Provide the (x, y) coordinate of the cell's center where the given text is located.  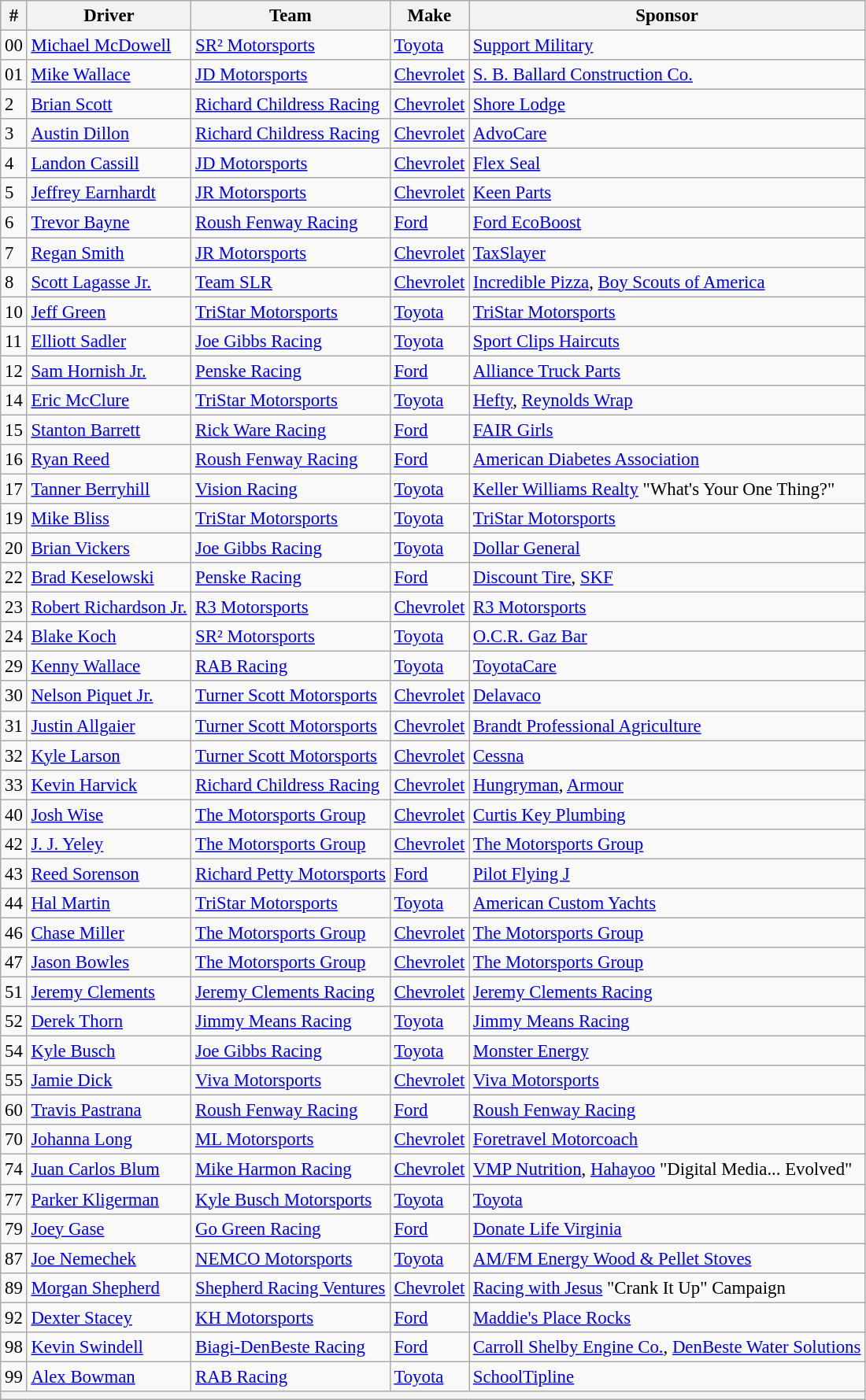
15 (14, 430)
Dexter Stacey (109, 1317)
Driver (109, 16)
Donate Life Virginia (668, 1228)
Mike Wallace (109, 75)
Jamie Dick (109, 1080)
Cessna (668, 755)
19 (14, 519)
Kevin Swindell (109, 1347)
KH Motorsports (291, 1317)
79 (14, 1228)
Shore Lodge (668, 105)
Mike Bliss (109, 519)
60 (14, 1110)
Johanna Long (109, 1140)
Michael McDowell (109, 46)
92 (14, 1317)
01 (14, 75)
6 (14, 223)
Landon Cassill (109, 164)
Dollar General (668, 549)
Brad Keselowski (109, 578)
Richard Petty Motorsports (291, 874)
Hungryman, Armour (668, 785)
Sport Clips Haircuts (668, 341)
Go Green Racing (291, 1228)
47 (14, 962)
Joe Nemechek (109, 1258)
Kyle Busch Motorsports (291, 1199)
Nelson Piquet Jr. (109, 696)
17 (14, 489)
46 (14, 933)
Flex Seal (668, 164)
20 (14, 549)
10 (14, 312)
Brian Scott (109, 105)
99 (14, 1376)
American Custom Yachts (668, 903)
S. B. Ballard Construction Co. (668, 75)
32 (14, 755)
AM/FM Energy Wood & Pellet Stoves (668, 1258)
Hal Martin (109, 903)
American Diabetes Association (668, 460)
Tanner Berryhill (109, 489)
16 (14, 460)
VMP Nutrition, Hahayoo "Digital Media... Evolved" (668, 1169)
Justin Allgaier (109, 726)
Sam Hornish Jr. (109, 371)
Blake Koch (109, 637)
Team SLR (291, 282)
Monster Energy (668, 1051)
Scott Lagasse Jr. (109, 282)
Alliance Truck Parts (668, 371)
23 (14, 608)
89 (14, 1287)
44 (14, 903)
Josh Wise (109, 815)
Pilot Flying J (668, 874)
Austin Dillon (109, 134)
Vision Racing (291, 489)
Hefty, Reynolds Wrap (668, 401)
Elliott Sadler (109, 341)
77 (14, 1199)
Kenny Wallace (109, 667)
Make (429, 16)
AdvoCare (668, 134)
Regan Smith (109, 253)
Jason Bowles (109, 962)
22 (14, 578)
Kevin Harvick (109, 785)
8 (14, 282)
5 (14, 193)
43 (14, 874)
24 (14, 637)
Jeremy Clements (109, 992)
31 (14, 726)
# (14, 16)
52 (14, 1021)
FAIR Girls (668, 430)
14 (14, 401)
Travis Pastrana (109, 1110)
87 (14, 1258)
O.C.R. Gaz Bar (668, 637)
Delavaco (668, 696)
Jeff Green (109, 312)
Kyle Larson (109, 755)
Sponsor (668, 16)
TaxSlayer (668, 253)
Support Military (668, 46)
4 (14, 164)
Discount Tire, SKF (668, 578)
Brandt Professional Agriculture (668, 726)
74 (14, 1169)
Shepherd Racing Ventures (291, 1287)
3 (14, 134)
Chase Miller (109, 933)
Mike Harmon Racing (291, 1169)
Eric McClure (109, 401)
Trevor Bayne (109, 223)
Brian Vickers (109, 549)
29 (14, 667)
Keen Parts (668, 193)
Morgan Shepherd (109, 1287)
30 (14, 696)
Incredible Pizza, Boy Scouts of America (668, 282)
Jeffrey Earnhardt (109, 193)
42 (14, 844)
NEMCO Motorsports (291, 1258)
Alex Bowman (109, 1376)
Ford EcoBoost (668, 223)
Reed Sorenson (109, 874)
Rick Ware Racing (291, 430)
51 (14, 992)
Biagi-DenBeste Racing (291, 1347)
Racing with Jesus "Crank It Up" Campaign (668, 1287)
00 (14, 46)
Carroll Shelby Engine Co., DenBeste Water Solutions (668, 1347)
54 (14, 1051)
Foretravel Motorcoach (668, 1140)
2 (14, 105)
Derek Thorn (109, 1021)
40 (14, 815)
Juan Carlos Blum (109, 1169)
33 (14, 785)
SchoolTipline (668, 1376)
ML Motorsports (291, 1140)
12 (14, 371)
Team (291, 16)
Curtis Key Plumbing (668, 815)
Maddie's Place Rocks (668, 1317)
ToyotaCare (668, 667)
Ryan Reed (109, 460)
7 (14, 253)
J. J. Yeley (109, 844)
70 (14, 1140)
Parker Kligerman (109, 1199)
Keller Williams Realty "What's Your One Thing?" (668, 489)
98 (14, 1347)
11 (14, 341)
55 (14, 1080)
Stanton Barrett (109, 430)
Joey Gase (109, 1228)
Robert Richardson Jr. (109, 608)
Kyle Busch (109, 1051)
